Return (x, y) of the center of cell containing provided text 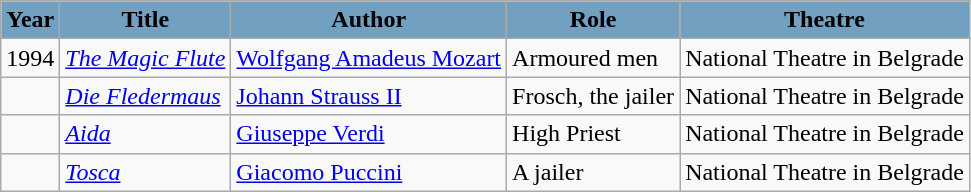
Giacomo Puccini (369, 172)
Armoured men (594, 58)
Johann Strauss II (369, 96)
Year (30, 20)
1994 (30, 58)
Wolfgang Amadeus Mozart (369, 58)
Author (369, 20)
Theatre (825, 20)
Aida (146, 134)
Tosca (146, 172)
Role (594, 20)
The Magic Flute (146, 58)
Giuseppe Verdi (369, 134)
A jailer (594, 172)
High Priest (594, 134)
Die Fledermaus (146, 96)
Frosch, the jailer (594, 96)
Title (146, 20)
